Return [X, Y] of the center of cell containing provided text 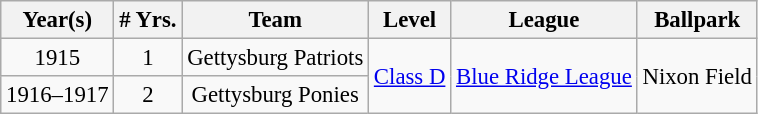
Nixon Field [697, 76]
Ballpark [697, 20]
Level [410, 20]
1916–1917 [58, 95]
Year(s) [58, 20]
# Yrs. [148, 20]
1915 [58, 58]
Team [276, 20]
Class D [410, 76]
Gettysburg Ponies [276, 95]
Gettysburg Patriots [276, 58]
League [544, 20]
1 [148, 58]
2 [148, 95]
Blue Ridge League [544, 76]
